From the cell containing the given text, extract its center point as [X, Y] coordinate. 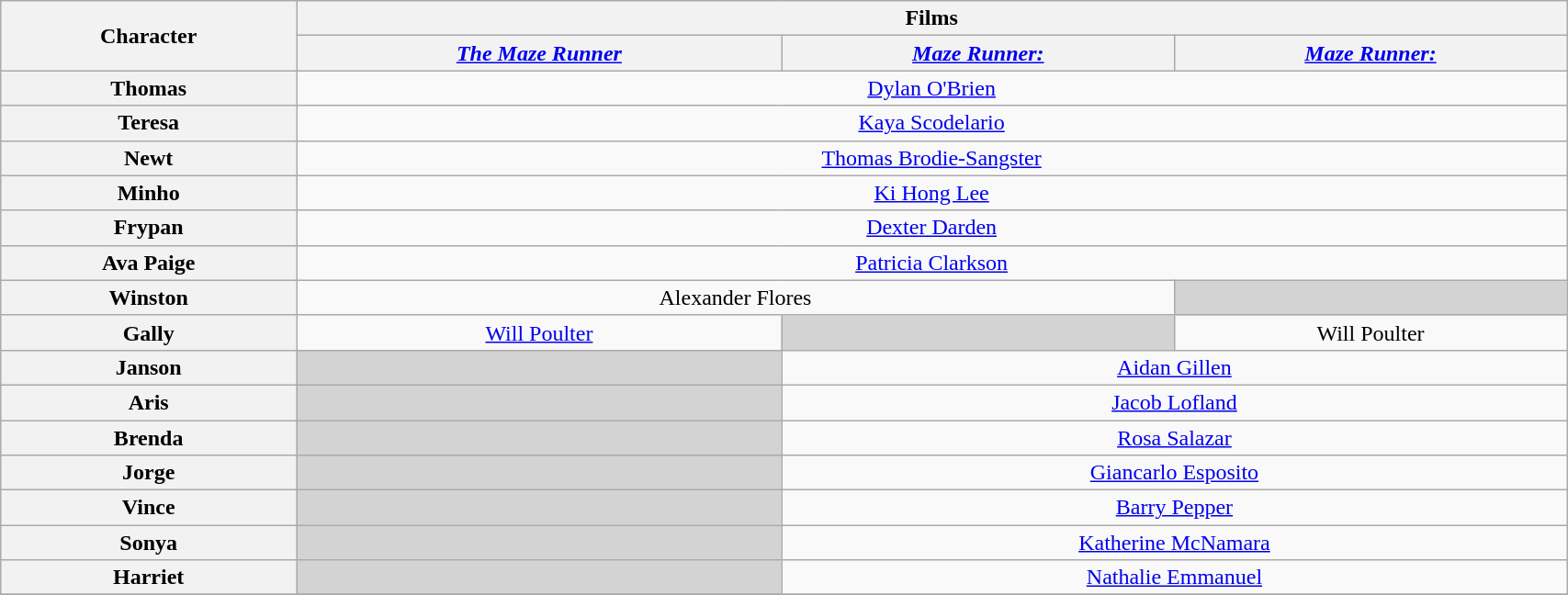
Kaya Scodelario [931, 123]
Frypan [149, 228]
Dexter Darden [931, 228]
Ki Hong Lee [931, 193]
Newt [149, 158]
Character [149, 36]
Thomas Brodie-Sangster [931, 158]
Films [931, 18]
Thomas [149, 88]
Alexander Flores [736, 297]
The Maze Runner [540, 53]
Teresa [149, 123]
Patricia Clarkson [931, 263]
Aris [149, 402]
Gally [149, 332]
Giancarlo Esposito [1174, 473]
Harriet [149, 578]
Sonya [149, 543]
Aidan Gillen [1174, 367]
Dylan O'Brien [931, 88]
Jacob Lofland [1174, 402]
Ava Paige [149, 263]
Winston [149, 297]
Katherine McNamara [1174, 543]
Minho [149, 193]
Vince [149, 508]
Barry Pepper [1174, 508]
Jorge [149, 473]
Nathalie Emmanuel [1174, 578]
Rosa Salazar [1174, 438]
Brenda [149, 438]
Janson [149, 367]
